Determine the (X, Y) coordinate at the center of the cell enclosing the given text.  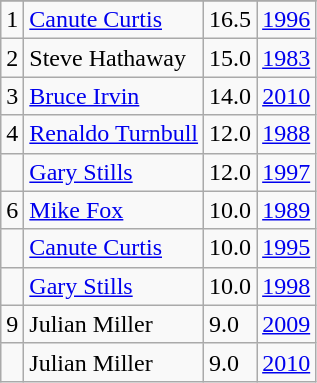
9 (12, 324)
1995 (286, 248)
1 (12, 20)
14.0 (230, 96)
15.0 (230, 58)
1996 (286, 20)
Mike Fox (114, 210)
1983 (286, 58)
1989 (286, 210)
3 (12, 96)
2009 (286, 324)
Steve Hathaway (114, 58)
6 (12, 210)
4 (12, 134)
2 (12, 58)
1998 (286, 286)
1988 (286, 134)
1997 (286, 172)
Bruce Irvin (114, 96)
Renaldo Turnbull (114, 134)
16.5 (230, 20)
